Scan for the cell matching the given text and deliver its (X, Y) coordinate at center. 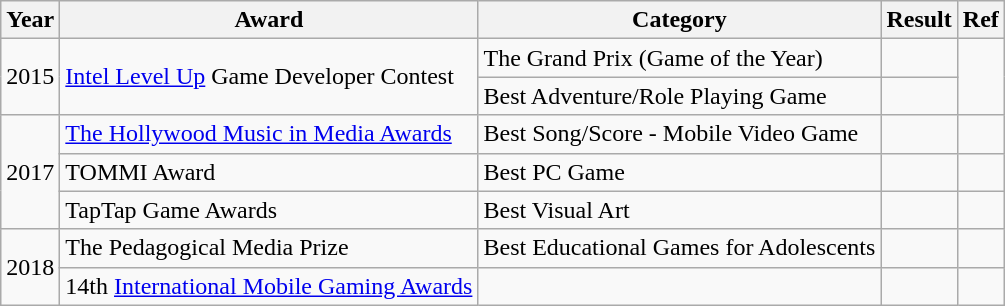
Year (30, 20)
The Hollywood Music in Media Awards (269, 134)
14th International Mobile Gaming Awards (269, 286)
Result (919, 20)
TapTap Game Awards (269, 210)
Best Song/Score - Mobile Video Game (680, 134)
Best PC Game (680, 172)
Ref (980, 20)
Award (269, 20)
2018 (30, 267)
Best Educational Games for Adolescents (680, 248)
The Pedagogical Media Prize (269, 248)
TOMMI Award (269, 172)
Category (680, 20)
Best Visual Art (680, 210)
The Grand Prix (Game of the Year) (680, 58)
2017 (30, 172)
2015 (30, 77)
Best Adventure/Role Playing Game (680, 96)
Intel Level Up Game Developer Contest (269, 77)
